Identify which cell holds the provided text, then report its [X, Y] central coordinate. 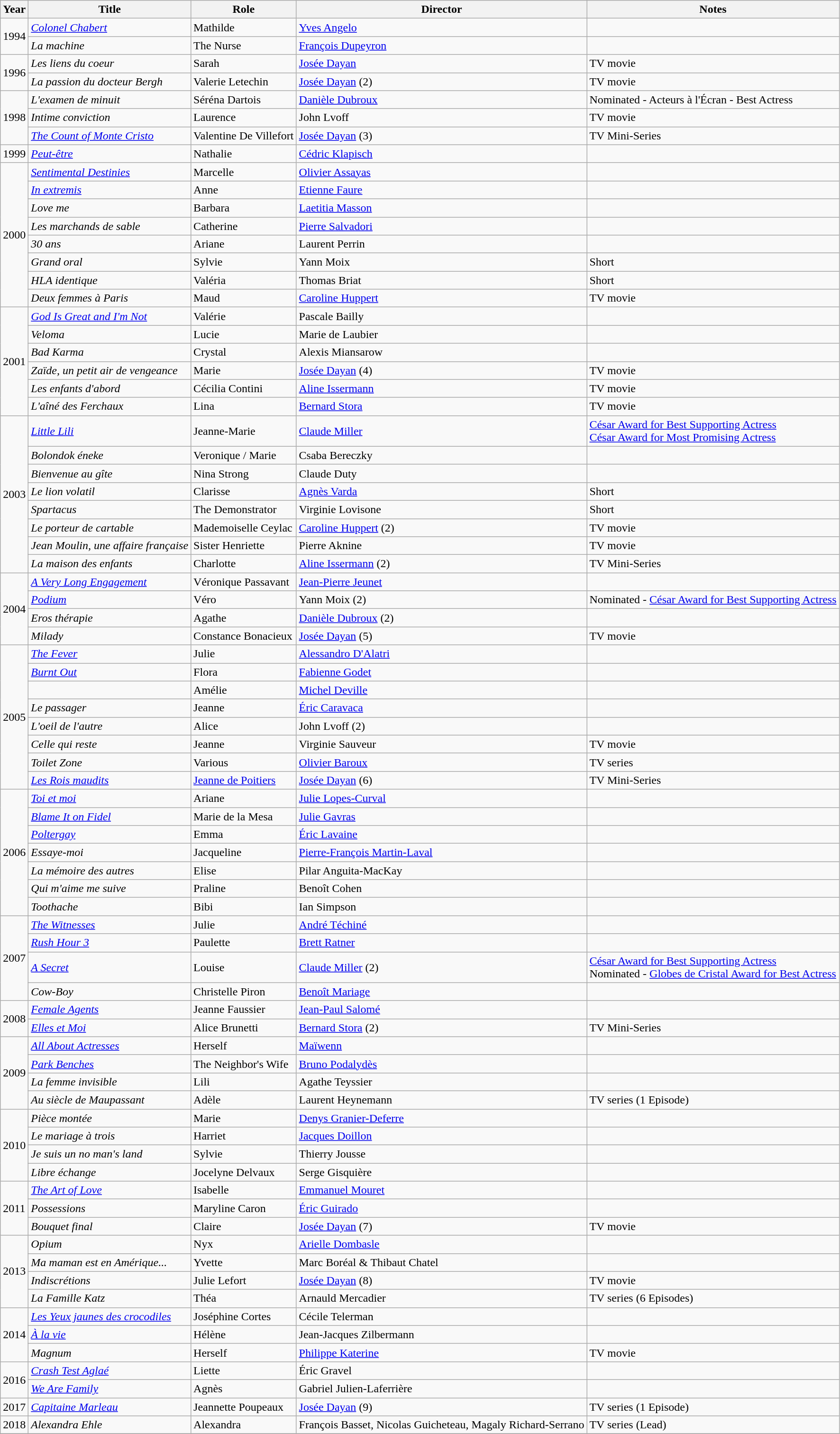
Éric Caravaca [442, 708]
Éric Guirado [442, 1208]
Elles et Moi [110, 1028]
Bolondok éneke [110, 455]
2004 [14, 609]
Valérie [244, 316]
Jeannette Poupeaux [244, 1407]
Various [244, 762]
TV series (6 Episodes) [713, 1298]
Laurence [244, 118]
Les liens du coeur [110, 64]
Josée Dayan (9) [442, 1407]
2007 [14, 958]
Denys Granier-Deferre [442, 1118]
Sister Henriette [244, 546]
Agathe [244, 618]
Christelle Piron [244, 992]
Yann Moix [442, 262]
2003 [14, 494]
1994 [14, 37]
Lina [244, 406]
Julie Gavras [442, 816]
La femme invisible [110, 1082]
Caroline Huppert [442, 298]
Laurent Heynemann [442, 1100]
Rush Hour 3 [110, 943]
Claude Duty [442, 473]
Possessions [110, 1208]
Cécilia Contini [244, 388]
Milady [110, 636]
The Neighbor's Wife [244, 1064]
Olivier Baroux [442, 762]
Yves Angelo [442, 28]
Amélie [244, 690]
Little Lili [110, 431]
François Basset, Nicolas Guicheteau, Magaly Richard-Serrano [442, 1425]
2005 [14, 717]
Constance Bonacieux [244, 636]
God Is Great and I'm Not [110, 316]
Bouquet final [110, 1226]
1996 [14, 73]
Yvette [244, 1262]
Indiscrétions [110, 1280]
2016 [14, 1379]
Serge Gisquière [442, 1172]
Les Yeux jaunes des crocodiles [110, 1316]
Emmanuel Mouret [442, 1190]
Emma [244, 835]
Jeanne Faussier [244, 1010]
2000 [14, 235]
Danièle Dubroux [442, 100]
Pièce montée [110, 1118]
Lucie [244, 334]
Virginie Sauveur [442, 744]
Hélène [244, 1334]
Burnt Out [110, 672]
Valentine De Villefort [244, 136]
Éric Gravel [442, 1370]
2006 [14, 852]
Nominated - César Award for Best Supporting Actress [713, 600]
Les marchands de sable [110, 226]
Bad Karma [110, 352]
Alessandro D'Alatri [442, 654]
The Art of Love [110, 1190]
Josée Dayan (2) [442, 82]
Agnès Varda [442, 491]
Julie Lefort [244, 1280]
Jeanne-Marie [244, 431]
Anne [244, 190]
Valéria [244, 280]
The Witnesses [110, 925]
Veloma [110, 334]
Deux femmes à Paris [110, 298]
Jean-Jacques Zilbermann [442, 1334]
2014 [14, 1334]
Claude Miller [442, 431]
Spartacus [110, 509]
Title [110, 9]
Josée Dayan (8) [442, 1280]
Véro [244, 600]
Aline Issermann (2) [442, 564]
Josée Dayan (6) [442, 780]
Bernard Stora [442, 406]
The Nurse [244, 46]
Maud [244, 298]
Paulette [244, 943]
Claire [244, 1226]
Podium [110, 600]
Danièle Dubroux (2) [442, 618]
Je suis un no man's land [110, 1154]
Josée Dayan [442, 64]
Cédric Klapisch [442, 154]
Jean Moulin, une affaire française [110, 546]
Agnès [244, 1388]
Les Rois maudits [110, 780]
Colonel Chabert [110, 28]
Brett Ratner [442, 943]
Thierry Jousse [442, 1154]
We Are Family [110, 1388]
Bienvenue au gîte [110, 473]
Bernard Stora (2) [442, 1028]
Les enfants d'abord [110, 388]
Alexandra Ehle [110, 1425]
Notes [713, 9]
À la vie [110, 1334]
Clarisse [244, 491]
Pilar Anguita-MacKay [442, 871]
Lili [244, 1082]
1998 [14, 118]
2008 [14, 1019]
Benoît Mariage [442, 992]
Sarah [244, 64]
Magnum [110, 1352]
Blame It on Fidel [110, 816]
Qui m'aime me suive [110, 889]
Caroline Huppert (2) [442, 528]
Jocelyne Delvaux [244, 1172]
Mathilde [244, 28]
All About Actresses [110, 1046]
Opium [110, 1244]
Le lion volatil [110, 491]
Director [442, 9]
Nathalie [244, 154]
César Award for Best Supporting ActressCésar Award for Most Promising Actress [713, 431]
Toothache [110, 907]
Benoît Cohen [442, 889]
Jacqueline [244, 853]
Flora [244, 672]
Maryline Caron [244, 1208]
Pascale Bailly [442, 316]
Marie de la Mesa [244, 816]
The Count of Monte Cristo [110, 136]
Éric Lavaine [442, 835]
André Téchiné [442, 925]
César Award for Best Supporting ActressNominated - Globes de Cristal Award for Best Actress [713, 967]
La Famille Katz [110, 1298]
Josée Dayan (5) [442, 636]
Crystal [244, 352]
La mémoire des autres [110, 871]
Gabriel Julien-Laferrière [442, 1388]
Joséphine Cortes [244, 1316]
Philippe Katerine [442, 1352]
Jean-Paul Salomé [442, 1010]
Intime conviction [110, 118]
Séréna Dartois [244, 100]
HLA identique [110, 280]
Nyx [244, 1244]
Park Benches [110, 1064]
La maison des enfants [110, 564]
Etienne Faure [442, 190]
Ian Simpson [442, 907]
30 ans [110, 244]
2010 [14, 1145]
Peut-être [110, 154]
A Secret [110, 967]
Aline Issermann [442, 388]
Yann Moix (2) [442, 600]
Josée Dayan (3) [442, 136]
Le porteur de cartable [110, 528]
Female Agents [110, 1010]
TV series (Lead) [713, 1425]
2017 [14, 1407]
Charlotte [244, 564]
Arielle Dombasle [442, 1244]
John Lvoff (2) [442, 726]
Marc Boréal & Thibaut Chatel [442, 1262]
Adèle [244, 1100]
2009 [14, 1073]
Valerie Letechin [244, 82]
Isabelle [244, 1190]
Laurent Perrin [442, 244]
Julie Lopes-Curval [442, 798]
Love me [110, 208]
Praline [244, 889]
Théa [244, 1298]
Celle qui reste [110, 744]
1999 [14, 154]
Virginie Lovisone [442, 509]
Csaba Bereczky [442, 455]
Louise [244, 967]
La passion du docteur Bergh [110, 82]
L'oeil de l'autre [110, 726]
Jean-Pierre Jeunet [442, 582]
Ma maman est en Amérique... [110, 1262]
2013 [14, 1271]
L'examen de minuit [110, 100]
L'aîné des Ferchaux [110, 406]
Veronique / Marie [244, 455]
Laetitia Masson [442, 208]
Arnauld Mercadier [442, 1298]
Alice Brunetti [244, 1028]
Crash Test Aglaé [110, 1370]
The Demonstrator [244, 509]
Marcelle [244, 172]
Jeanne de Poitiers [244, 780]
Essaye-moi [110, 853]
Nominated - Acteurs à l'Écran - Best Actress [713, 100]
TV series [713, 762]
Bruno Podalydès [442, 1064]
Nina Strong [244, 473]
Toi et moi [110, 798]
Agathe Teyssier [442, 1082]
Harriet [244, 1136]
Michel Deville [442, 690]
Claude Miller (2) [442, 967]
Josée Dayan (4) [442, 370]
François Dupeyron [442, 46]
Pierre-François Martin-Laval [442, 853]
Cow-Boy [110, 992]
Alice [244, 726]
Toilet Zone [110, 762]
Zaïde, un petit air de vengeance [110, 370]
Catherine [244, 226]
Sentimental Destinies [110, 172]
La machine [110, 46]
In extremis [110, 190]
Olivier Assayas [442, 172]
Maïwenn [442, 1046]
Au siècle de Maupassant [110, 1100]
A Very Long Engagement [110, 582]
Josée Dayan (7) [442, 1226]
Marie de Laubier [442, 334]
Liette [244, 1370]
Grand oral [110, 262]
2001 [14, 361]
Pierre Aknine [442, 546]
Barbara [244, 208]
Year [14, 9]
2011 [14, 1208]
2018 [14, 1425]
Elise [244, 871]
Eros thérapie [110, 618]
John Lvoff [442, 118]
Libre échange [110, 1172]
Role [244, 9]
Le mariage à trois [110, 1136]
Mademoiselle Ceylac [244, 528]
Fabienne Godet [442, 672]
Alexis Miansarow [442, 352]
Bibi [244, 907]
Véronique Passavant [244, 582]
Poltergay [110, 835]
The Fever [110, 654]
Pierre Salvadori [442, 226]
Le passager [110, 708]
Jacques Doillon [442, 1136]
Thomas Briat [442, 280]
Capitaine Marleau [110, 1407]
Cécile Telerman [442, 1316]
Alexandra [244, 1425]
